Locate the cell with the specified text and output its (x, y) center coordinate. 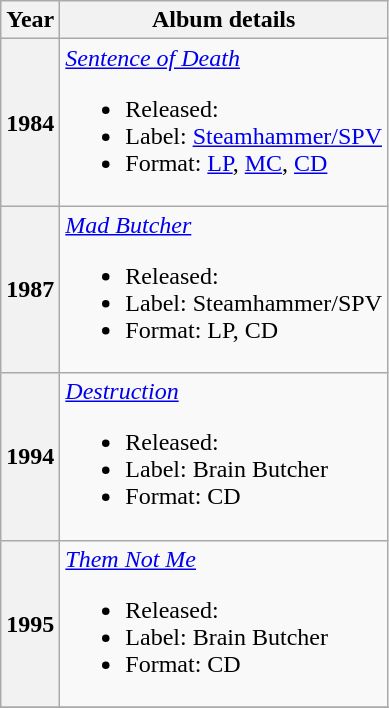
1984 (30, 122)
1995 (30, 624)
Mad ButcherReleased: Label: Steamhammer/SPVFormat: LP, CD (224, 290)
Album details (224, 20)
Sentence of DeathReleased: Label: Steamhammer/SPVFormat: LP, MC, CD (224, 122)
1994 (30, 456)
Them Not MeReleased: Label: Brain ButcherFormat: CD (224, 624)
DestructionReleased: Label: Brain ButcherFormat: CD (224, 456)
Year (30, 20)
1987 (30, 290)
